Return [X, Y] of the center of cell containing provided text 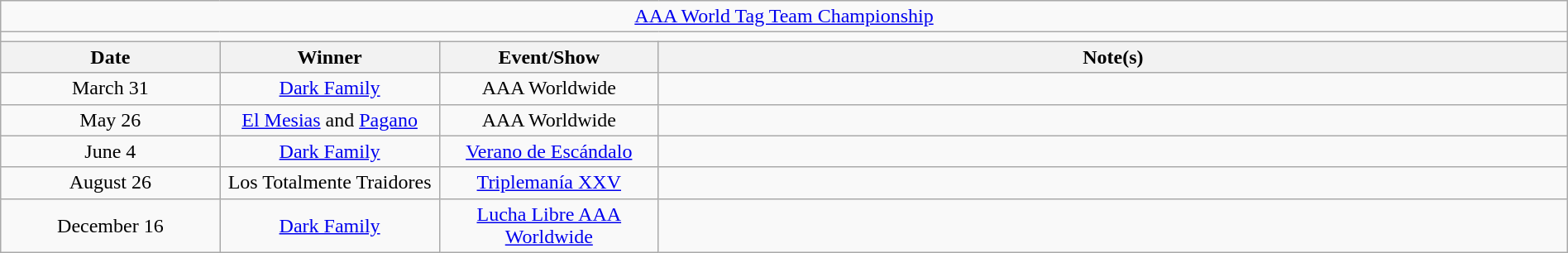
Triplemanía XXV [549, 183]
Verano de Escándalo [549, 151]
Los Totalmente Traidores [329, 183]
AAA World Tag Team Championship [784, 17]
Lucha Libre AAA Worldwide [549, 225]
August 26 [111, 183]
Event/Show [549, 57]
May 26 [111, 120]
Note(s) [1113, 57]
June 4 [111, 151]
Date [111, 57]
Winner [329, 57]
December 16 [111, 225]
March 31 [111, 88]
El Mesias and Pagano [329, 120]
